From the cell containing the given text, extract its center point as (x, y) coordinate. 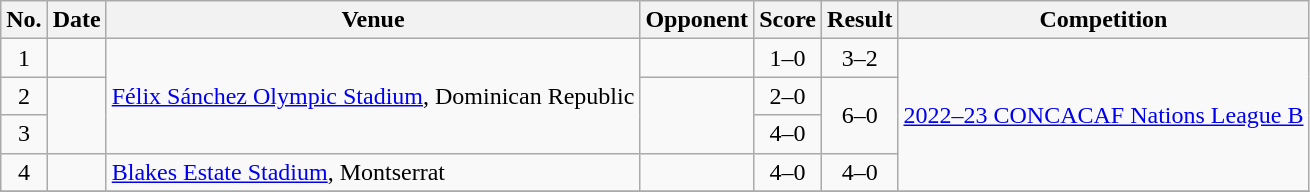
Competition (1104, 20)
No. (24, 20)
Venue (373, 20)
6–0 (860, 115)
Blakes Estate Stadium, Montserrat (373, 172)
1–0 (788, 58)
4 (24, 172)
2 (24, 96)
2022–23 CONCACAF Nations League B (1104, 115)
3–2 (860, 58)
Score (788, 20)
1 (24, 58)
Félix Sánchez Olympic Stadium, Dominican Republic (373, 96)
Result (860, 20)
Opponent (697, 20)
3 (24, 134)
Date (76, 20)
2–0 (788, 96)
